Capture the cell that displays the provided text and extract its (x, y) central coordinate. 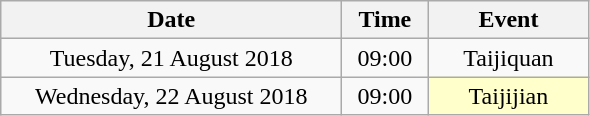
Time (385, 20)
Event (508, 20)
Tuesday, 21 August 2018 (172, 58)
Taijijian (508, 96)
Date (172, 20)
Taijiquan (508, 58)
Wednesday, 22 August 2018 (172, 96)
